Scan for the cell matching the given text and deliver its (X, Y) coordinate at center. 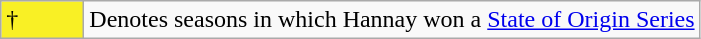
† (42, 20)
Denotes seasons in which Hannay won a State of Origin Series (392, 20)
